Extract the (x, y) coordinate from the center of the cell holding the provided text.  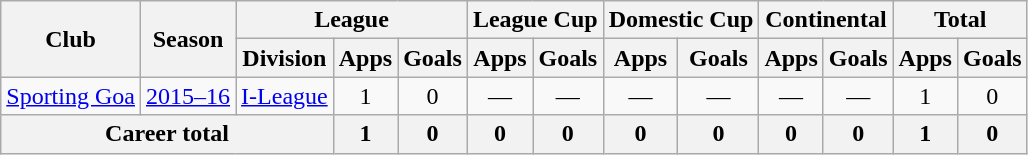
Continental (826, 20)
I-League (285, 96)
2015–16 (188, 96)
League Cup (535, 20)
Sporting Goa (71, 96)
Season (188, 39)
League (352, 20)
Club (71, 39)
Domestic Cup (681, 20)
Division (285, 58)
Career total (167, 134)
Total (960, 20)
